Output the [x, y] coordinate of the center of the cell containing the given text.  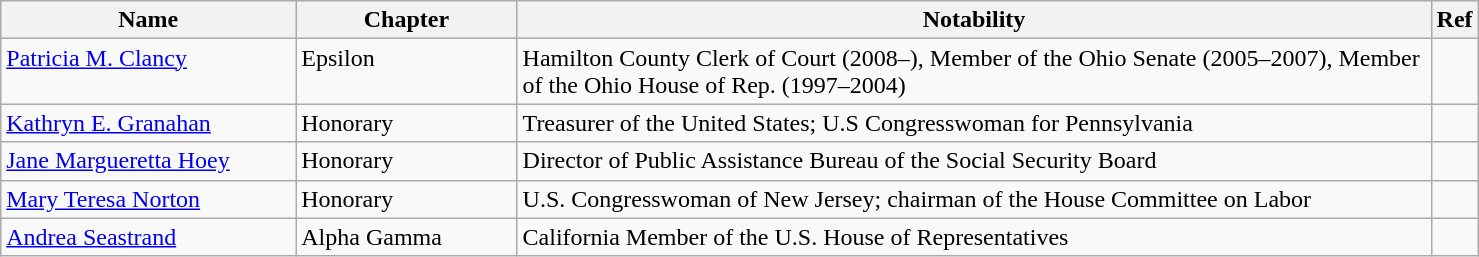
Ref [1454, 20]
Kathryn E. Granahan [148, 123]
Patricia M. Clancy [148, 72]
Hamilton County Clerk of Court (2008–), Member of the Ohio Senate (2005–2007), Member of the Ohio House of Rep. (1997–2004) [974, 72]
Treasurer of the United States; U.S Congresswoman for Pennsylvania [974, 123]
Mary Teresa Norton [148, 199]
Alpha Gamma [406, 237]
California Member of the U.S. House of Representatives [974, 237]
Andrea Seastrand [148, 237]
U.S. Congresswoman of New Jersey; chairman of the House Committee on Labor [974, 199]
Epsilon [406, 72]
Name [148, 20]
Director of Public Assistance Bureau of the Social Security Board [974, 161]
Jane Margueretta Hoey [148, 161]
Notability [974, 20]
Chapter [406, 20]
